Return the (X, Y) coordinate for the center point of the cell that contains the specified text.  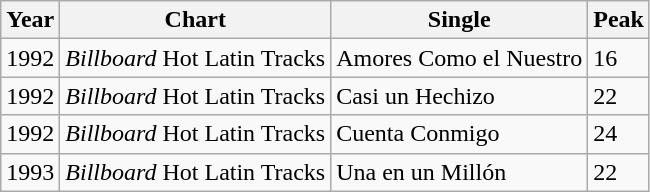
24 (619, 134)
Chart (196, 20)
Cuenta Conmigo (460, 134)
Year (30, 20)
Casi un Hechizo (460, 96)
Single (460, 20)
Una en un Millón (460, 172)
1993 (30, 172)
16 (619, 58)
Amores Como el Nuestro (460, 58)
Peak (619, 20)
